Output the (X, Y) coordinate of the center of the cell containing the given text.  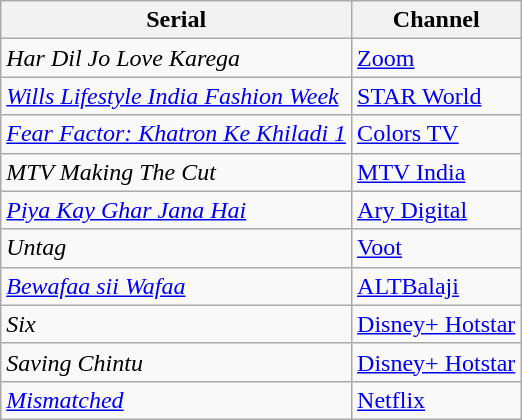
Mismatched (176, 400)
Wills Lifestyle India Fashion Week (176, 96)
Voot (436, 248)
STAR World (436, 96)
Ary Digital (436, 210)
Har Dil Jo Love Karega (176, 58)
MTV Making The Cut (176, 172)
Saving Chintu (176, 362)
Colors TV (436, 134)
Piya Kay Ghar Jana Hai (176, 210)
Channel (436, 20)
Bewafaa sii Wafaa (176, 286)
Netflix (436, 400)
MTV India (436, 172)
Serial (176, 20)
Zoom (436, 58)
Fear Factor: Khatron Ke Khiladi 1 (176, 134)
Six (176, 324)
ALTBalaji (436, 286)
Untag (176, 248)
